Search for the cell housing the specified text and yield its [X, Y] center coordinate. 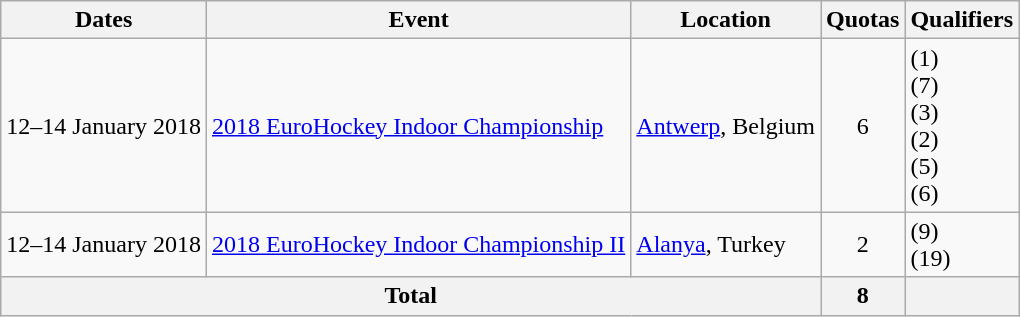
8 [862, 296]
2018 EuroHockey Indoor Championship [418, 126]
2 [862, 244]
Alanya, Turkey [726, 244]
(1) (7) (3) (2) (5) (6) [962, 126]
Event [418, 20]
2018 EuroHockey Indoor Championship II [418, 244]
Quotas [862, 20]
Dates [104, 20]
Antwerp, Belgium [726, 126]
Total [411, 296]
Location [726, 20]
Qualifiers [962, 20]
6 [862, 126]
(9) (19) [962, 244]
